Search for the cell housing the specified text and yield its [x, y] center coordinate. 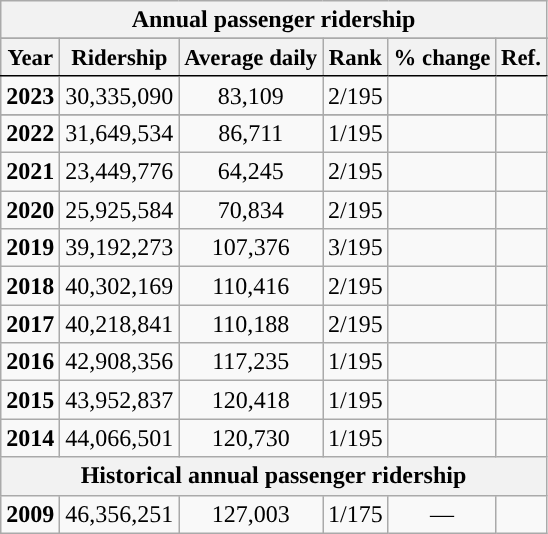
Ridership [120, 58]
40,218,841 [120, 324]
Rank [356, 58]
Historical annual passenger ridership [274, 476]
31,649,534 [120, 133]
25,925,584 [120, 210]
117,235 [251, 362]
30,335,090 [120, 95]
2022 [30, 133]
2015 [30, 400]
42,908,356 [120, 362]
Year [30, 58]
2019 [30, 248]
127,003 [251, 514]
120,418 [251, 400]
2014 [30, 438]
64,245 [251, 172]
2016 [30, 362]
39,192,273 [120, 248]
Average daily [251, 58]
2018 [30, 286]
23,449,776 [120, 172]
46,356,251 [120, 514]
107,376 [251, 248]
2020 [30, 210]
43,952,837 [120, 400]
— [442, 514]
2009 [30, 514]
3/195 [356, 248]
110,416 [251, 286]
1/175 [356, 514]
40,302,169 [120, 286]
44,066,501 [120, 438]
86,711 [251, 133]
2017 [30, 324]
2021 [30, 172]
2023 [30, 95]
Ref. [521, 58]
70,834 [251, 210]
120,730 [251, 438]
% change [442, 58]
Annual passenger ridership [274, 20]
83,109 [251, 95]
110,188 [251, 324]
